From the cell containing the given text, extract its center point as (X, Y) coordinate. 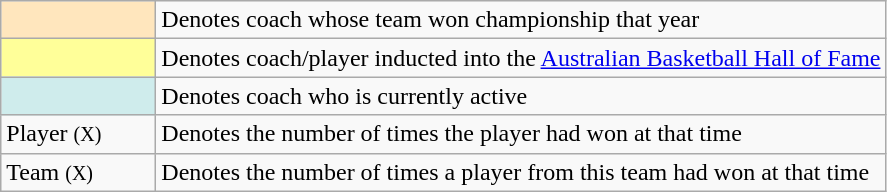
Denotes the number of times the player had won at that time (521, 134)
Denotes coach who is currently active (521, 96)
Team (X) (78, 172)
Denotes the number of times a player from this team had won at that time (521, 172)
Denotes coach/player inducted into the Australian Basketball Hall of Fame (521, 58)
Denotes coach whose team won championship that year (521, 20)
Player (X) (78, 134)
